Pinpoint the cell where the given text exists, returning its [X, Y] midpoint coordinate. 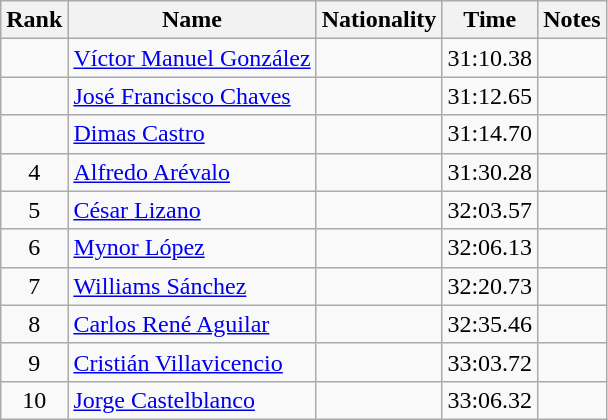
9 [34, 362]
Notes [572, 20]
Williams Sánchez [192, 286]
31:10.38 [490, 58]
32:06.13 [490, 248]
Nationality [379, 20]
32:35.46 [490, 324]
Rank [34, 20]
7 [34, 286]
32:03.57 [490, 210]
31:12.65 [490, 96]
8 [34, 324]
José Francisco Chaves [192, 96]
César Lizano [192, 210]
Dimas Castro [192, 134]
Jorge Castelblanco [192, 400]
Time [490, 20]
Carlos René Aguilar [192, 324]
Alfredo Arévalo [192, 172]
Name [192, 20]
33:03.72 [490, 362]
10 [34, 400]
Mynor López [192, 248]
33:06.32 [490, 400]
6 [34, 248]
4 [34, 172]
Víctor Manuel González [192, 58]
31:14.70 [490, 134]
32:20.73 [490, 286]
Cristián Villavicencio [192, 362]
31:30.28 [490, 172]
5 [34, 210]
